Detect which cell encompasses the target text, then output its [X, Y] center coordinate. 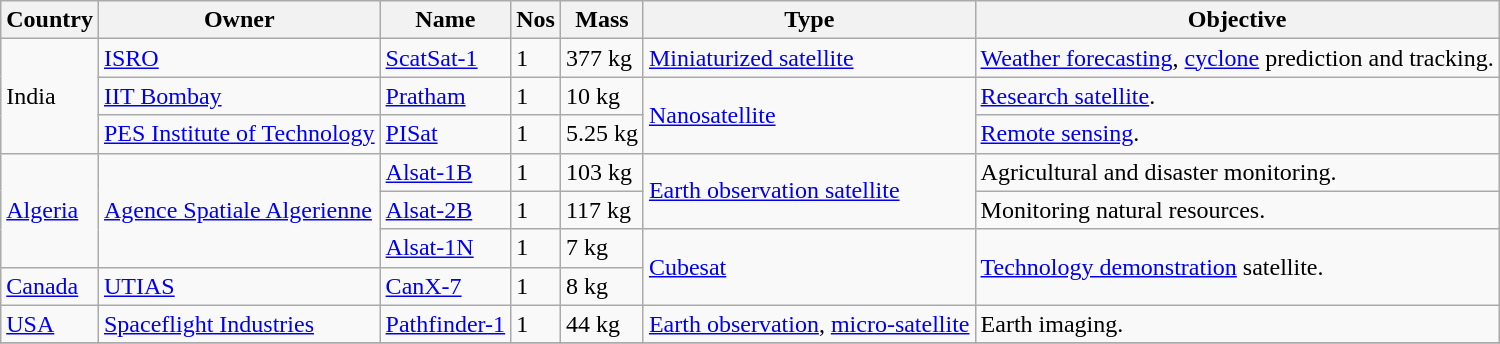
CanX-7 [446, 286]
PISat [446, 134]
8 kg [602, 286]
Spaceflight Industries [239, 324]
ISRO [239, 58]
PES Institute of Technology [239, 134]
5.25 kg [602, 134]
Alsat-2B [446, 210]
103 kg [602, 172]
IIT Bombay [239, 96]
Type [809, 20]
Cubesat [809, 267]
10 kg [602, 96]
Pathfinder-1 [446, 324]
USA [50, 324]
Algeria [50, 210]
Agricultural and disaster monitoring. [1237, 172]
377 kg [602, 58]
Nos [536, 20]
Earth observation, micro-satellite [809, 324]
Miniaturized satellite [809, 58]
Agence Spatiale Algerienne [239, 210]
Monitoring natural resources. [1237, 210]
Earth observation satellite [809, 191]
Mass [602, 20]
Alsat-1B [446, 172]
Weather forecasting, cyclone prediction and tracking. [1237, 58]
Earth imaging. [1237, 324]
Alsat-1N [446, 248]
Technology demonstration satellite. [1237, 267]
44 kg [602, 324]
Owner [239, 20]
UTIAS [239, 286]
Remote sensing. [1237, 134]
117 kg [602, 210]
7 kg [602, 248]
Pratham [446, 96]
Name [446, 20]
Country [50, 20]
Nanosatellite [809, 115]
Canada [50, 286]
Objective [1237, 20]
ScatSat-1 [446, 58]
India [50, 96]
Research satellite. [1237, 96]
